For the text-containing cell, return its midpoint in [x, y] coordinate format. 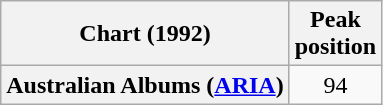
Australian Albums (ARIA) [145, 85]
Chart (1992) [145, 34]
94 [335, 85]
Peakposition [335, 34]
